Scan for the cell matching the given text and deliver its [X, Y] coordinate at center. 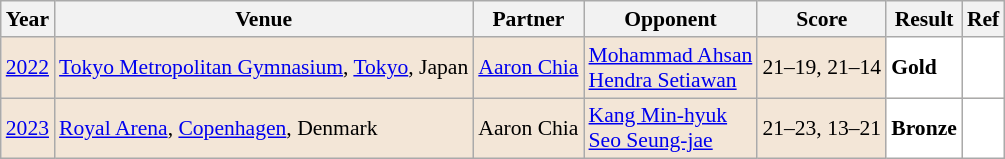
Royal Arena, Copenhagen, Denmark [264, 128]
Opponent [671, 19]
Partner [528, 19]
Kang Min-hyuk Seo Seung-jae [671, 128]
Mohammad Ahsan Hendra Setiawan [671, 68]
Gold [924, 68]
Result [924, 19]
Venue [264, 19]
Score [822, 19]
Tokyo Metropolitan Gymnasium, Tokyo, Japan [264, 68]
Year [28, 19]
2023 [28, 128]
2022 [28, 68]
21–23, 13–21 [822, 128]
21–19, 21–14 [822, 68]
Ref [983, 19]
Bronze [924, 128]
